Scan for the cell matching the given text and deliver its [x, y] coordinate at center. 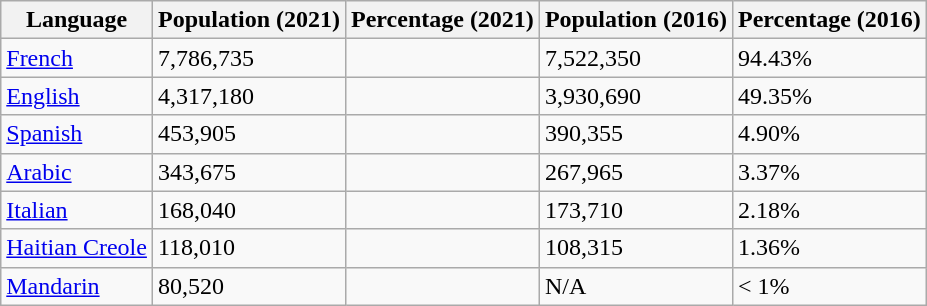
Italian [77, 210]
173,710 [636, 210]
108,315 [636, 248]
267,965 [636, 172]
1.36% [829, 248]
French [77, 58]
English [77, 96]
Population (2016) [636, 20]
Percentage (2021) [443, 20]
168,040 [248, 210]
49.35% [829, 96]
Spanish [77, 134]
94.43% [829, 58]
Mandarin [77, 286]
Population (2021) [248, 20]
3.37% [829, 172]
343,675 [248, 172]
4.90% [829, 134]
2.18% [829, 210]
7,786,735 [248, 58]
453,905 [248, 134]
Language [77, 20]
3,930,690 [636, 96]
390,355 [636, 134]
7,522,350 [636, 58]
Arabic [77, 172]
Haitian Creole [77, 248]
Percentage (2016) [829, 20]
4,317,180 [248, 96]
80,520 [248, 286]
118,010 [248, 248]
N/A [636, 286]
< 1% [829, 286]
